Identify which cell holds the provided text, then report its [x, y] central coordinate. 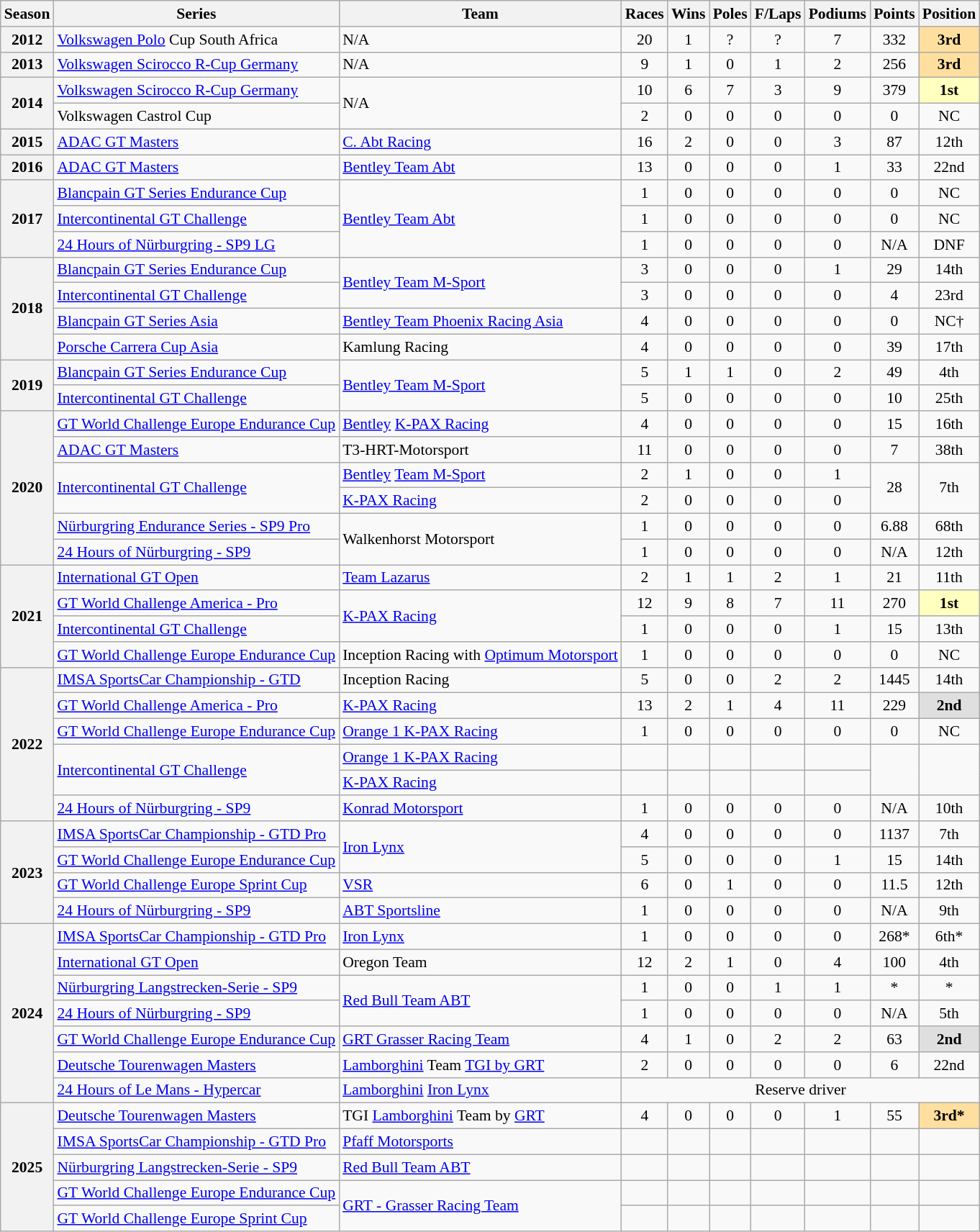
1445 [894, 680]
Kamlung Racing [481, 347]
256 [894, 65]
Team [481, 14]
Porsche Carrera Cup Asia [196, 347]
33 [894, 168]
Team Lazarus [481, 578]
11.5 [894, 885]
9th [949, 911]
2017 [27, 219]
2025 [27, 1167]
2021 [27, 616]
Races [645, 14]
268* [894, 937]
Inception Racing with Optimum Motorsport [481, 655]
TGI Lamborghini Team by GRT [481, 1116]
2019 [27, 386]
16th [949, 424]
1137 [894, 834]
24 Hours of Nürburgring - SP9 LG [196, 245]
GRT - Grasser Racing Team [481, 1206]
Position [949, 14]
Series [196, 14]
C. Abt Racing [481, 142]
Walkenhorst Motorsport [481, 540]
100 [894, 962]
11th [949, 578]
25th [949, 399]
2018 [27, 308]
2023 [27, 872]
Pfaff Motorsports [481, 1142]
2014 [27, 104]
2015 [27, 142]
Podiums [838, 14]
T3-HRT-Motorsport [481, 450]
2020 [27, 488]
Bentley K-PAX Racing [481, 424]
Points [894, 14]
Lamborghini Team TGI by GRT [481, 1065]
21 [894, 578]
10th [949, 809]
379 [894, 91]
2013 [27, 65]
Season [27, 14]
Wins [689, 14]
IMSA SportsCar Championship - GTD [196, 680]
13th [949, 629]
6th* [949, 937]
63 [894, 1039]
2016 [27, 168]
68th [949, 527]
Inception Racing [481, 680]
49 [894, 373]
39 [894, 347]
8 [730, 604]
Lamborghini Iron Lynx [481, 1090]
ABT Sportsline [481, 911]
2024 [27, 1013]
Volkswagen Polo Cup South Africa [196, 40]
28 [894, 488]
Konrad Motorsport [481, 809]
DNF [949, 245]
F/Laps [779, 14]
270 [894, 604]
23rd [949, 296]
Blancpain GT Series Asia [196, 322]
16 [645, 142]
2012 [27, 40]
20 [645, 40]
2022 [27, 744]
55 [894, 1116]
5th [949, 1014]
6.88 [894, 527]
Reserve driver [801, 1090]
Oregon Team [481, 962]
GRT Grasser Racing Team [481, 1039]
3rd* [949, 1116]
Volkswagen Castrol Cup [196, 117]
NC† [949, 322]
Poles [730, 14]
VSR [481, 885]
Bentley Team Phoenix Racing Asia [481, 322]
29 [894, 270]
17th [949, 347]
87 [894, 142]
38th [949, 450]
332 [894, 40]
229 [894, 706]
Nürburgring Endurance Series - SP9 Pro [196, 527]
24 Hours of Le Mans - Hypercar [196, 1090]
